Extract the (x, y) coordinate from the center of the cell holding the provided text.  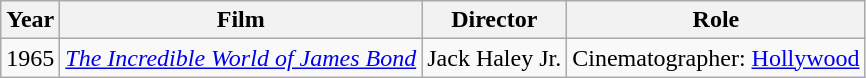
Film (241, 20)
Cinematographer: Hollywood (716, 58)
Director (494, 20)
1965 (30, 58)
The Incredible World of James Bond (241, 58)
Role (716, 20)
Jack Haley Jr. (494, 58)
Year (30, 20)
